Output the (X, Y) coordinate of the center of the cell containing the given text.  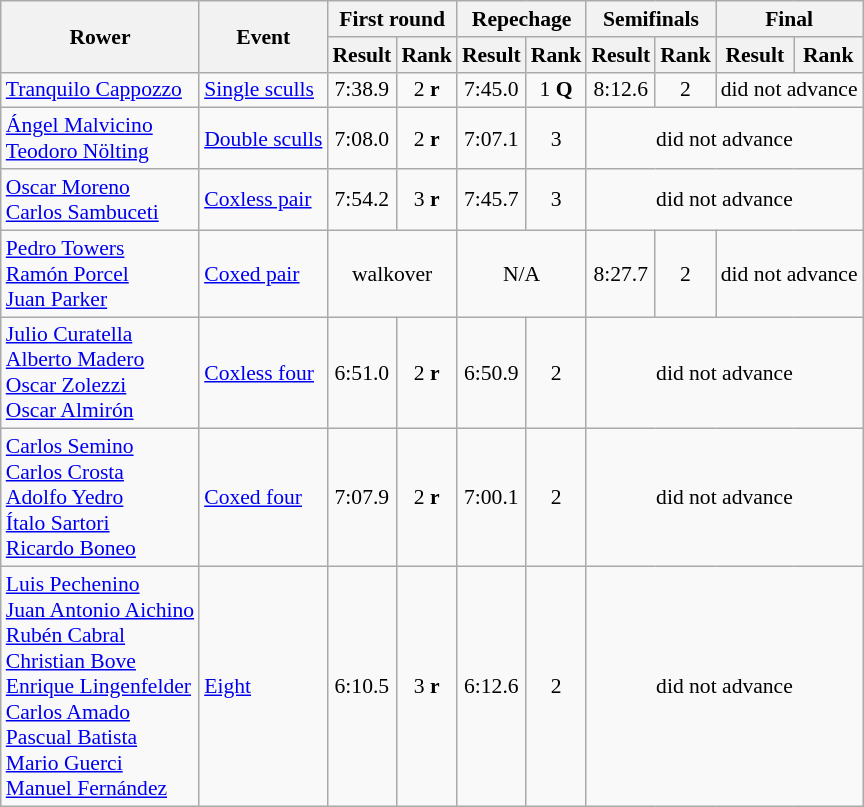
1 Q (556, 90)
Luis Pechenino Juan Antonio Aichino Rubén Cabral Christian Bove Enrique Lingenfelder Carlos Amado Pascual Batista Mario Guerci Manuel Fernández (100, 687)
Julio Curatella Alberto Madero Oscar Zolezzi Oscar Almirón (100, 373)
Carlos Semino Carlos Crosta Adolfo Yedro Ítalo Sartori Ricardo Boneo (100, 498)
First round (392, 19)
Coxed pair (263, 274)
N/A (522, 274)
walkover (392, 274)
Rower (100, 36)
Final (790, 19)
7:54.2 (362, 200)
Repechage (522, 19)
6:50.9 (492, 373)
7:07.9 (362, 498)
Oscar Moreno Carlos Sambuceti (100, 200)
Pedro Towers Ramón Porcel Juan Parker (100, 274)
8:27.7 (620, 274)
6:12.6 (492, 687)
7:45.0 (492, 90)
Tranquilo Cappozzo (100, 90)
Coxless pair (263, 200)
Single sculls (263, 90)
6:51.0 (362, 373)
Double sculls (263, 138)
7:45.7 (492, 200)
8:12.6 (620, 90)
6:10.5 (362, 687)
7:00.1 (492, 498)
Ángel Malvicino Teodoro Nölting (100, 138)
Coxless four (263, 373)
Eight (263, 687)
Event (263, 36)
7:38.9 (362, 90)
Semifinals (650, 19)
7:07.1 (492, 138)
Coxed four (263, 498)
7:08.0 (362, 138)
